Identify which cell holds the provided text, then report its [X, Y] central coordinate. 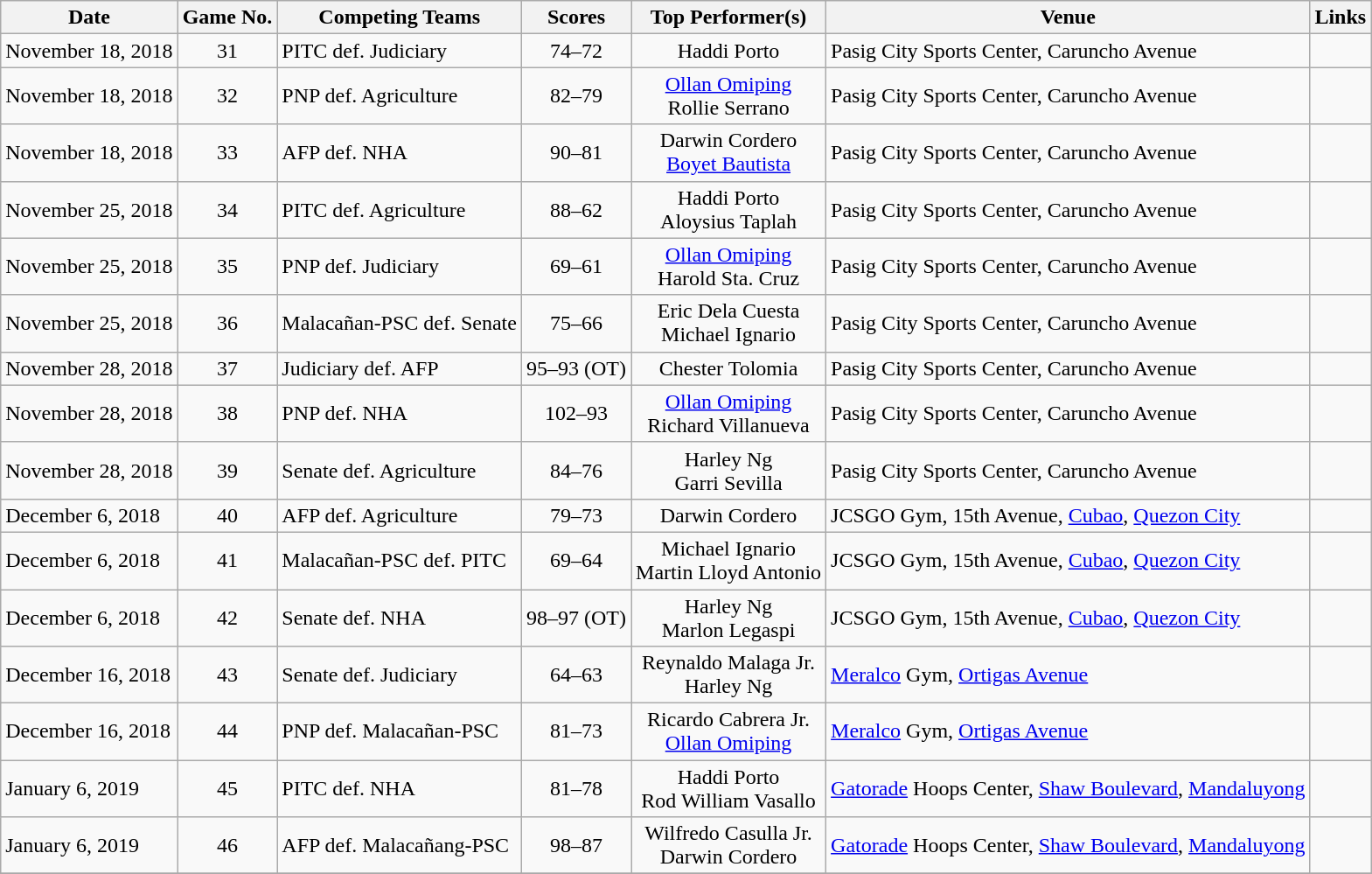
82–79 [575, 96]
98–97 (OT) [575, 618]
AFP def. Malacañang-PSC [400, 845]
42 [227, 618]
98–87 [575, 845]
Judiciary def. AFP [400, 368]
PNP def. Agriculture [400, 96]
95–93 (OT) [575, 368]
45 [227, 789]
36 [227, 324]
AFP def. NHA [400, 152]
31 [227, 51]
Top Performer(s) [729, 17]
84–76 [575, 471]
Venue [1069, 17]
Malacañan-PSC def. PITC [400, 560]
Ricardo Cabrera Jr. Ollan Omiping [729, 731]
Wilfredo Casulla Jr. Darwin Cordero [729, 845]
Michael Ignario Martin Lloyd Antonio [729, 560]
AFP def. Agriculture [400, 515]
Ollan Omiping Richard Villanueva [729, 413]
102–93 [575, 413]
PNP def. NHA [400, 413]
81–73 [575, 731]
Haddi Porto Rod William Vasallo [729, 789]
Malacañan-PSC def. Senate [400, 324]
90–81 [575, 152]
46 [227, 845]
33 [227, 152]
41 [227, 560]
40 [227, 515]
Haddi Porto [729, 51]
39 [227, 471]
Eric Dela Cuesta Michael Ignario [729, 324]
Chester Tolomia [729, 368]
PITC def. Agriculture [400, 210]
Reynaldo Malaga Jr. Harley Ng [729, 675]
69–61 [575, 266]
43 [227, 675]
64–63 [575, 675]
35 [227, 266]
PITC def. Judiciary [400, 51]
81–78 [575, 789]
Senate def. Judiciary [400, 675]
Harley Ng Garri Sevilla [729, 471]
Date [89, 17]
75–66 [575, 324]
Links [1341, 17]
Senate def. Agriculture [400, 471]
79–73 [575, 515]
32 [227, 96]
Game No. [227, 17]
Harley Ng Marlon Legaspi [729, 618]
Ollan Omiping Rollie Serrano [729, 96]
PNP def. Malacañan-PSC [400, 731]
Senate def. NHA [400, 618]
Scores [575, 17]
37 [227, 368]
Darwin Cordero Boyet Bautista [729, 152]
Haddi Porto Aloysius Taplah [729, 210]
34 [227, 210]
PNP def. Judiciary [400, 266]
38 [227, 413]
69–64 [575, 560]
Competing Teams [400, 17]
88–62 [575, 210]
PITC def. NHA [400, 789]
Ollan Omiping Harold Sta. Cruz [729, 266]
44 [227, 731]
Darwin Cordero [729, 515]
74–72 [575, 51]
